From the cell containing the given text, extract its center point as [x, y] coordinate. 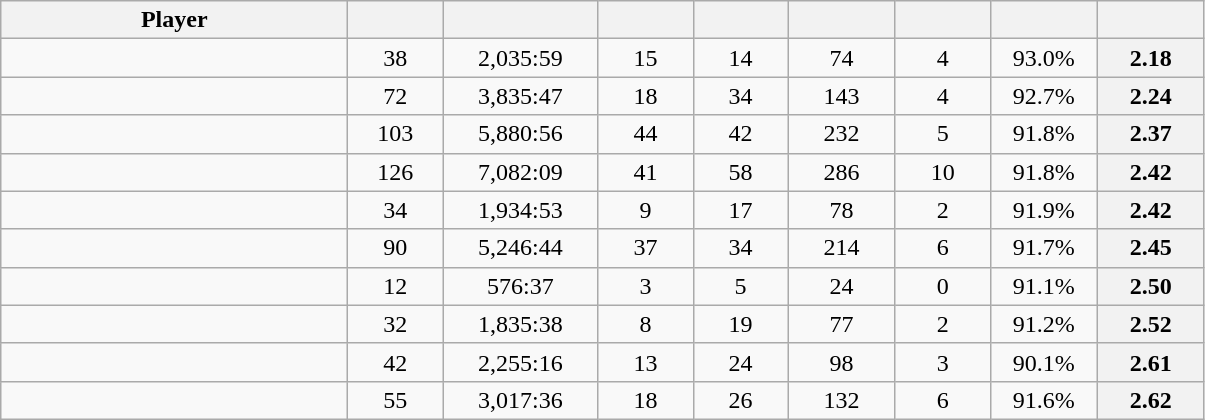
58 [740, 172]
13 [646, 362]
10 [942, 172]
2.50 [1150, 286]
0 [942, 286]
132 [842, 400]
2,035:59 [520, 58]
2.45 [1150, 248]
91.1% [1044, 286]
15 [646, 58]
214 [842, 248]
93.0% [1044, 58]
1,835:38 [520, 324]
2.61 [1150, 362]
19 [740, 324]
98 [842, 362]
91.7% [1044, 248]
55 [396, 400]
32 [396, 324]
2.18 [1150, 58]
91.2% [1044, 324]
Player [174, 20]
3,017:36 [520, 400]
26 [740, 400]
91.9% [1044, 210]
9 [646, 210]
92.7% [1044, 96]
2,255:16 [520, 362]
77 [842, 324]
2.62 [1150, 400]
2.24 [1150, 96]
90 [396, 248]
103 [396, 134]
41 [646, 172]
7,082:09 [520, 172]
3,835:47 [520, 96]
576:37 [520, 286]
232 [842, 134]
14 [740, 58]
286 [842, 172]
126 [396, 172]
2.52 [1150, 324]
90.1% [1044, 362]
72 [396, 96]
143 [842, 96]
12 [396, 286]
2.37 [1150, 134]
1,934:53 [520, 210]
17 [740, 210]
8 [646, 324]
5,246:44 [520, 248]
37 [646, 248]
5,880:56 [520, 134]
74 [842, 58]
91.6% [1044, 400]
78 [842, 210]
44 [646, 134]
38 [396, 58]
